Return (x, y) of the center of cell containing provided text 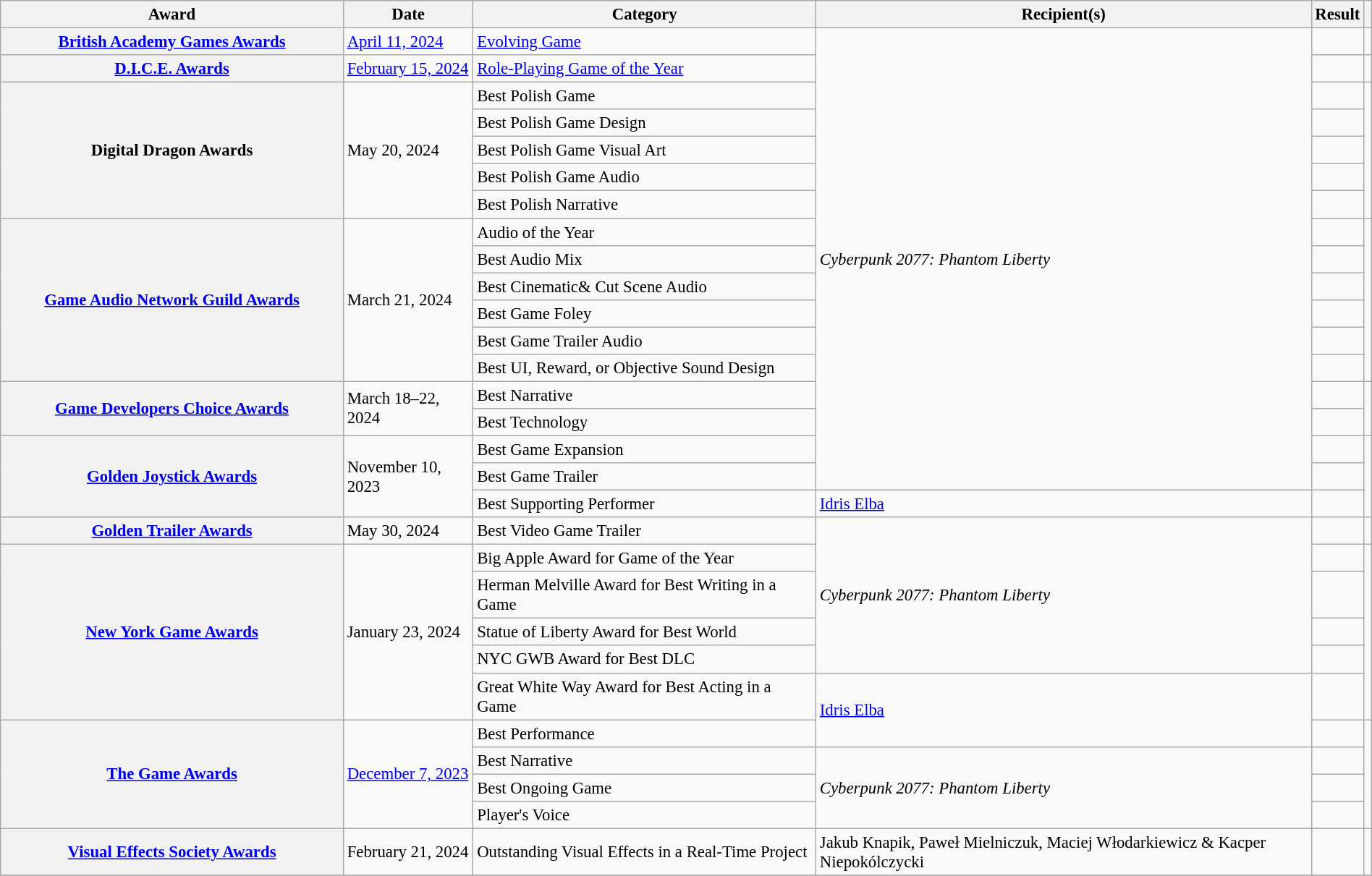
Category (645, 14)
March 21, 2024 (408, 300)
Best Supporting Performer (645, 504)
Outstanding Visual Effects in a Real-Time Project (645, 852)
December 7, 2023 (408, 774)
Award (172, 14)
Role-Playing Game of the Year (645, 69)
Evolving Game (645, 42)
Statue of Liberty Award for Best World (645, 632)
Jakub Knapik, Paweł Mielniczuk, Maciej Włodarkiewicz & Kacper Niepokólczycki (1064, 852)
Best Game Expansion (645, 449)
Digital Dragon Awards (172, 150)
Best Polish Narrative (645, 205)
Golden Joystick Awards (172, 476)
Big Apple Award for Game of the Year (645, 558)
Best Game Trailer (645, 477)
February 15, 2024 (408, 69)
Best Game Foley (645, 313)
Audio of the Year (645, 232)
April 11, 2024 (408, 42)
Visual Effects Society Awards (172, 852)
Best Polish Game Design (645, 123)
Best Audio Mix (645, 259)
Best Polish Game Audio (645, 177)
NYC GWB Award for Best DLC (645, 660)
January 23, 2024 (408, 632)
Date (408, 14)
Best Polish Game Visual Art (645, 150)
Best Video Game Trailer (645, 531)
Best Technology (645, 422)
New York Game Awards (172, 632)
Golden Trailer Awards (172, 531)
Game Developers Choice Awards (172, 408)
Best Performance (645, 733)
Player's Voice (645, 815)
Result (1337, 14)
D.I.C.E. Awards (172, 69)
Game Audio Network Guild Awards (172, 300)
Best Game Trailer Audio (645, 341)
February 21, 2024 (408, 852)
Great White Way Award for Best Acting in a Game (645, 696)
May 30, 2024 (408, 531)
The Game Awards (172, 774)
Best Ongoing Game (645, 788)
Recipient(s) (1064, 14)
March 18–22, 2024 (408, 408)
Best UI, Reward, or Objective Sound Design (645, 368)
Best Polish Game (645, 96)
Best Cinematic& Cut Scene Audio (645, 286)
Herman Melville Award for Best Writing in a Game (645, 595)
British Academy Games Awards (172, 42)
May 20, 2024 (408, 150)
November 10, 2023 (408, 476)
